Provide the (X, Y) coordinate of the cell's center where the given text is located.  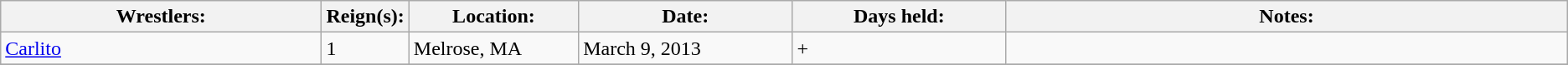
Carlito (161, 48)
Notes: (1287, 17)
Date: (685, 17)
Wrestlers: (161, 17)
Reign(s): (365, 17)
Location: (493, 17)
+ (900, 48)
1 (365, 48)
March 9, 2013 (685, 48)
Days held: (900, 17)
Melrose, MA (493, 48)
